From the cell containing the given text, extract its center point as [X, Y] coordinate. 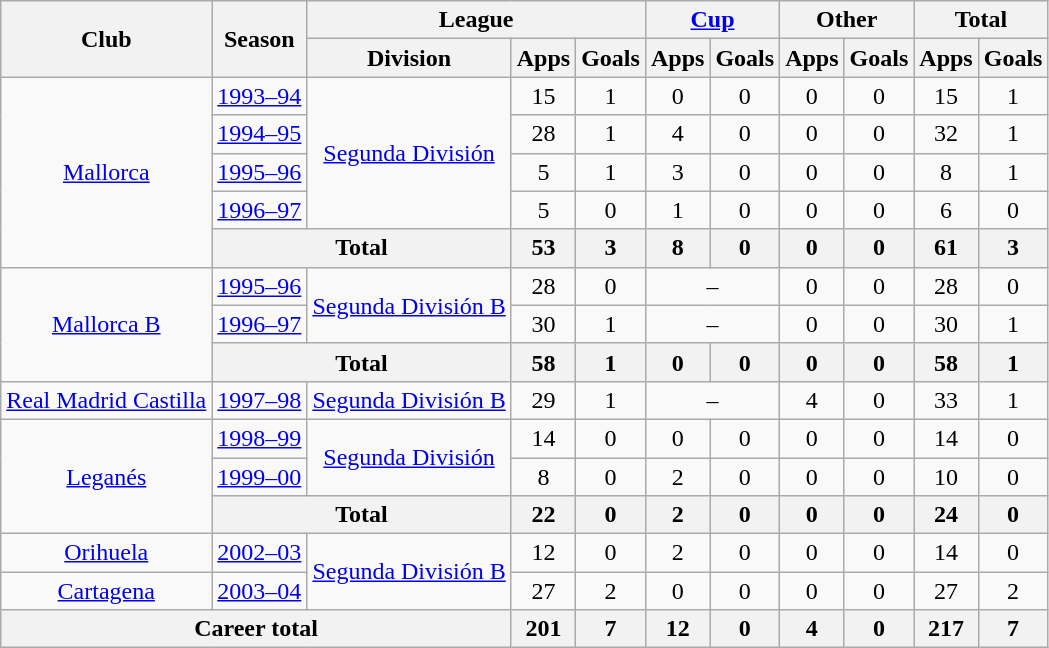
61 [946, 248]
Career total [256, 629]
Cartagena [106, 591]
2003–04 [260, 591]
Orihuela [106, 553]
1998–99 [260, 438]
Division [409, 58]
33 [946, 400]
Other [847, 20]
Real Madrid Castilla [106, 400]
Mallorca [106, 172]
10 [946, 477]
1997–98 [260, 400]
League [476, 20]
1994–95 [260, 134]
201 [543, 629]
Season [260, 39]
2002–03 [260, 553]
29 [543, 400]
Mallorca B [106, 324]
32 [946, 134]
22 [543, 515]
Cup [712, 20]
Club [106, 39]
Leganés [106, 476]
53 [543, 248]
6 [946, 210]
24 [946, 515]
217 [946, 629]
1999–00 [260, 477]
1993–94 [260, 96]
